Capture the cell that displays the provided text and extract its (x, y) central coordinate. 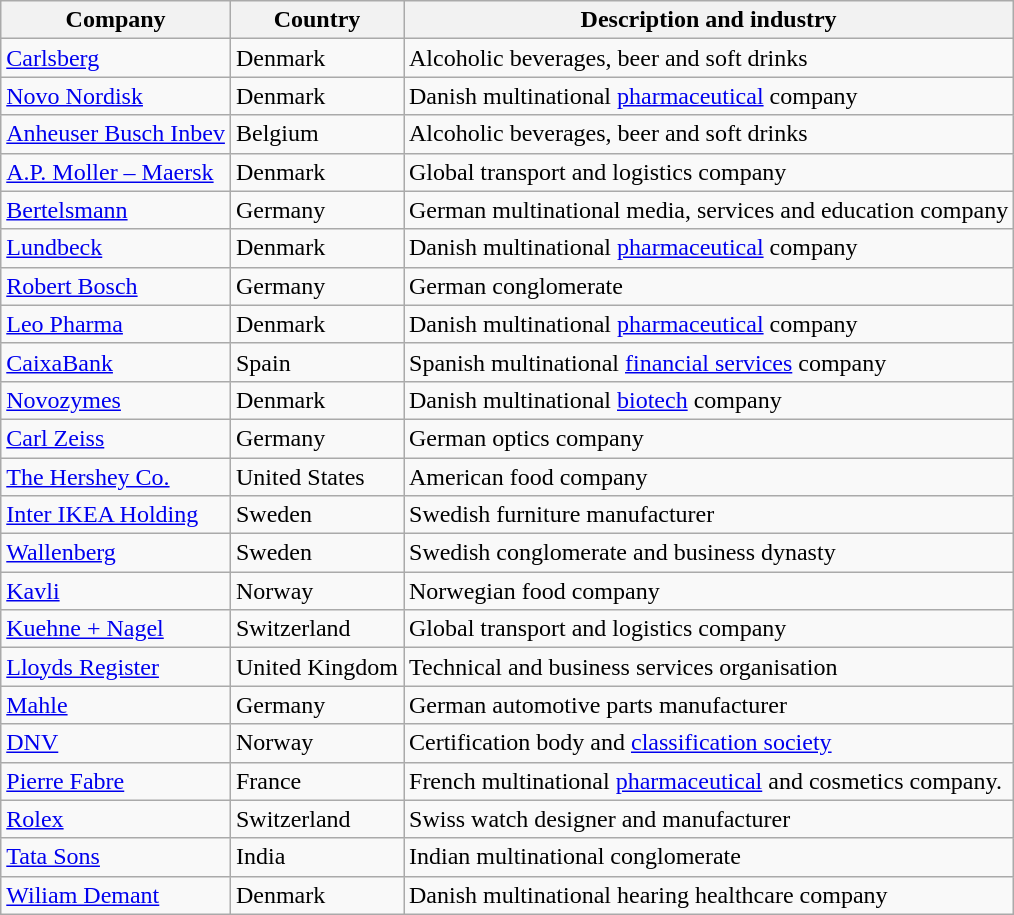
Bertelsmann (116, 210)
Swedish conglomerate and business dynasty (709, 553)
Description and industry (709, 20)
Spanish multinational financial services company (709, 362)
Anheuser Busch Inbev (116, 134)
France (316, 781)
Wallenberg (116, 553)
French multinational pharmaceutical and cosmetics company. (709, 781)
Certification body and classification society (709, 743)
Technical and business services organisation (709, 667)
Indian multinational conglomerate (709, 857)
Swedish furniture manufacturer (709, 515)
Carl Zeiss (116, 438)
Belgium (316, 134)
A.P. Moller – Maersk (116, 172)
Robert Bosch (116, 286)
Spain (316, 362)
DNV (116, 743)
Kuehne + Nagel (116, 629)
American food company (709, 477)
Inter IKEA Holding (116, 515)
Danish multinational hearing healthcare company (709, 895)
CaixaBank (116, 362)
Leo Pharma (116, 324)
Danish multinational biotech company (709, 400)
Lloyds Register (116, 667)
Novo Nordisk (116, 96)
Country (316, 20)
German optics company (709, 438)
Carlsberg (116, 58)
Wiliam Demant (116, 895)
German conglomerate (709, 286)
Lundbeck (116, 248)
German multinational media, services and education company (709, 210)
The Hershey Co. (116, 477)
Rolex (116, 819)
Swiss watch designer and manufacturer (709, 819)
Novozymes (116, 400)
United Kingdom (316, 667)
Mahle (116, 705)
India (316, 857)
United States (316, 477)
Company (116, 20)
Pierre Fabre (116, 781)
German automotive parts manufacturer (709, 705)
Kavli (116, 591)
Tata Sons (116, 857)
Norwegian food company (709, 591)
